Search for the cell housing the specified text and yield its (x, y) center coordinate. 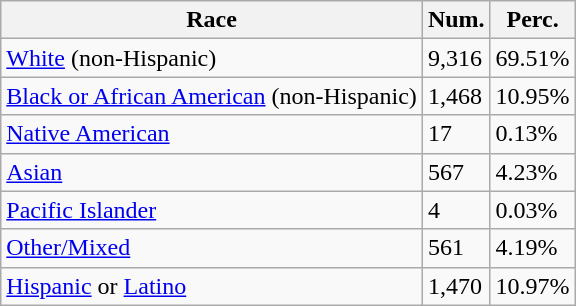
Hispanic or Latino (212, 286)
0.13% (532, 134)
Pacific Islander (212, 210)
561 (456, 248)
1,468 (456, 96)
4 (456, 210)
Num. (456, 20)
9,316 (456, 58)
Race (212, 20)
17 (456, 134)
69.51% (532, 58)
10.97% (532, 286)
Other/Mixed (212, 248)
White (non-Hispanic) (212, 58)
567 (456, 172)
0.03% (532, 210)
4.19% (532, 248)
4.23% (532, 172)
Asian (212, 172)
1,470 (456, 286)
Black or African American (non-Hispanic) (212, 96)
10.95% (532, 96)
Native American (212, 134)
Perc. (532, 20)
